From the cell containing the given text, extract its center point as [x, y] coordinate. 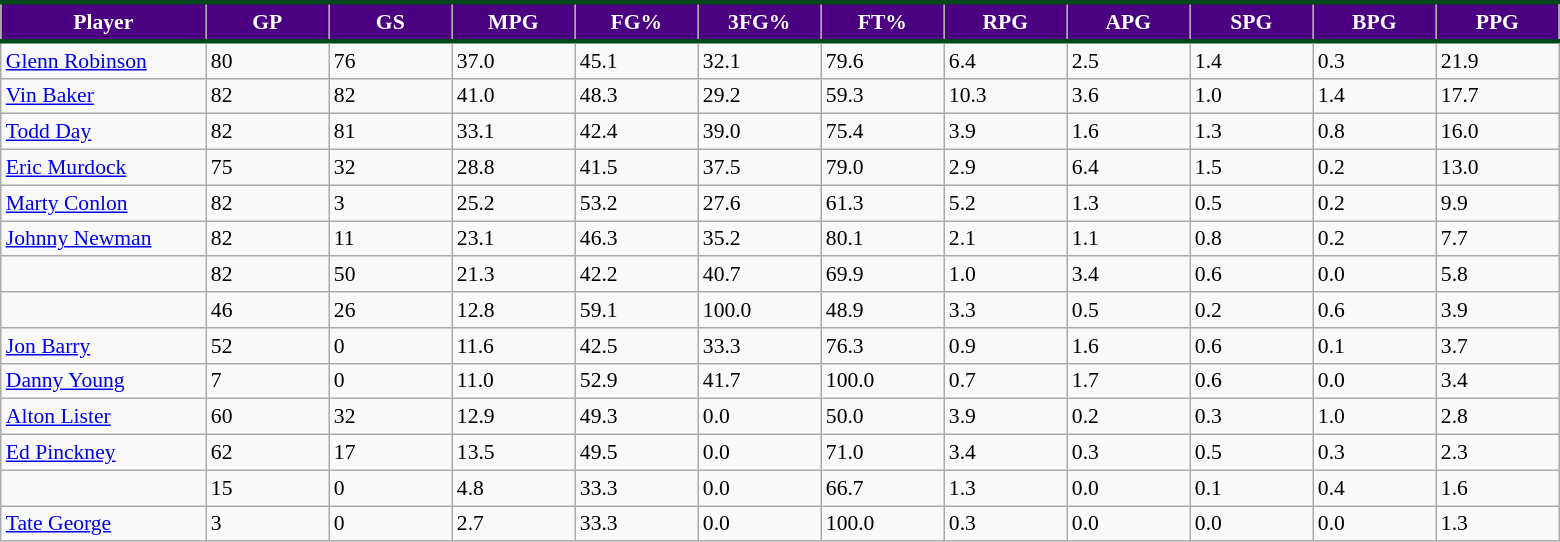
1.5 [1252, 168]
81 [390, 132]
46.3 [636, 239]
2.9 [1006, 168]
7 [268, 381]
75 [268, 168]
33.1 [514, 132]
15 [268, 488]
3FG% [760, 22]
2.8 [1498, 417]
42.4 [636, 132]
49.5 [636, 453]
SPG [1252, 22]
PPG [1498, 22]
62 [268, 453]
35.2 [760, 239]
66.7 [882, 488]
3.3 [1006, 310]
16.0 [1498, 132]
61.3 [882, 203]
79.0 [882, 168]
Todd Day [104, 132]
59.1 [636, 310]
71.0 [882, 453]
42.2 [636, 275]
4.8 [514, 488]
APG [1128, 22]
Johnny Newman [104, 239]
28.8 [514, 168]
46 [268, 310]
76.3 [882, 346]
41.5 [636, 168]
BPG [1374, 22]
Danny Young [104, 381]
21.3 [514, 275]
60 [268, 417]
17 [390, 453]
GP [268, 22]
2.7 [514, 524]
2.5 [1128, 60]
52 [268, 346]
Alton Lister [104, 417]
75.4 [882, 132]
50.0 [882, 417]
17.7 [1498, 96]
45.1 [636, 60]
80 [268, 60]
48.3 [636, 96]
80.1 [882, 239]
23.1 [514, 239]
53.2 [636, 203]
25.2 [514, 203]
FG% [636, 22]
48.9 [882, 310]
0.7 [1006, 381]
0.4 [1374, 488]
21.9 [1498, 60]
Eric Murdock [104, 168]
29.2 [760, 96]
MPG [514, 22]
7.7 [1498, 239]
2.3 [1498, 453]
GS [390, 22]
50 [390, 275]
11 [390, 239]
9.9 [1498, 203]
12.8 [514, 310]
37.0 [514, 60]
69.9 [882, 275]
52.9 [636, 381]
0.9 [1006, 346]
40.7 [760, 275]
12.9 [514, 417]
13.0 [1498, 168]
Vin Baker [104, 96]
Tate George [104, 524]
49.3 [636, 417]
5.8 [1498, 275]
59.3 [882, 96]
79.6 [882, 60]
1.1 [1128, 239]
32.1 [760, 60]
Ed Pinckney [104, 453]
11.0 [514, 381]
2.1 [1006, 239]
Glenn Robinson [104, 60]
3.7 [1498, 346]
42.5 [636, 346]
13.5 [514, 453]
41.0 [514, 96]
FT% [882, 22]
3.6 [1128, 96]
RPG [1006, 22]
5.2 [1006, 203]
10.3 [1006, 96]
Jon Barry [104, 346]
Marty Conlon [104, 203]
26 [390, 310]
11.6 [514, 346]
27.6 [760, 203]
Player [104, 22]
1.7 [1128, 381]
37.5 [760, 168]
76 [390, 60]
39.0 [760, 132]
41.7 [760, 381]
